Return the (X, Y) coordinate for the center point of the cell that contains the specified text.  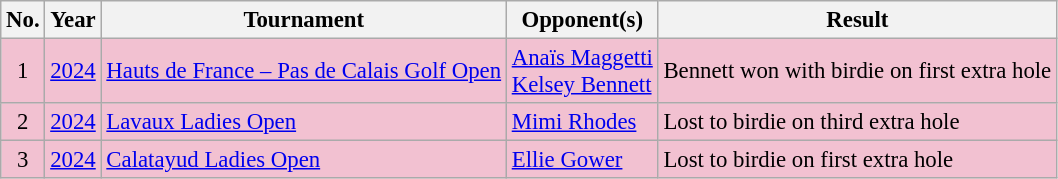
Year (73, 20)
2 (23, 122)
Lavaux Ladies Open (304, 122)
Lost to birdie on first extra hole (857, 160)
Result (857, 20)
Anaïs Maggetti Kelsey Bennett (582, 72)
Bennett won with birdie on first extra hole (857, 72)
3 (23, 160)
1 (23, 72)
Mimi Rhodes (582, 122)
Opponent(s) (582, 20)
Hauts de France – Pas de Calais Golf Open (304, 72)
Lost to birdie on third extra hole (857, 122)
No. (23, 20)
Ellie Gower (582, 160)
Tournament (304, 20)
Calatayud Ladies Open (304, 160)
